Extract the (x, y) coordinate from the center of the cell holding the provided text.  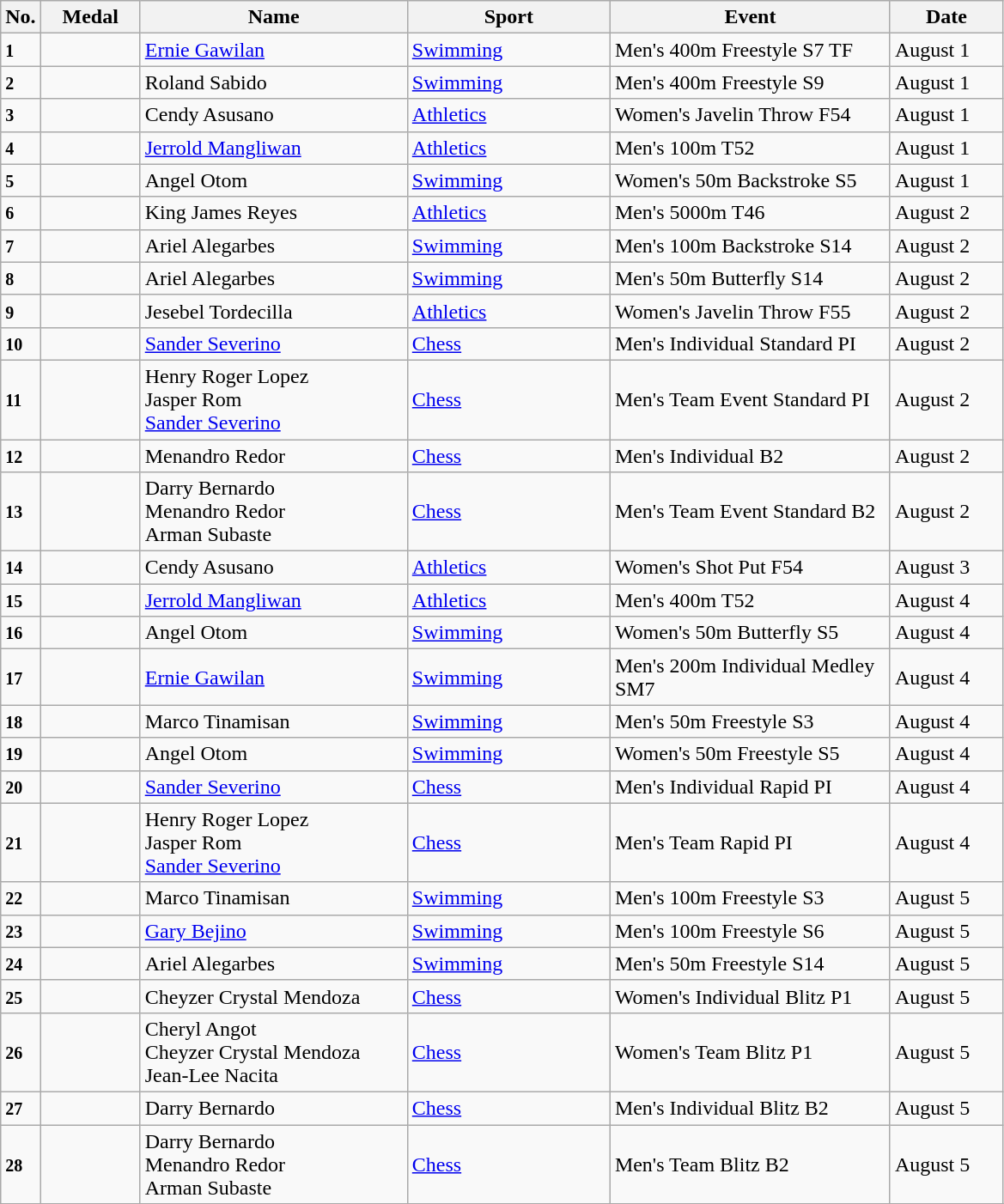
Men's 400m Freestyle S9 (750, 82)
20 (21, 787)
Men's Individual Rapid PI (750, 787)
Medal (90, 17)
16 (21, 633)
Men's 400m T52 (750, 600)
11 (21, 399)
Men's 50m Freestyle S3 (750, 721)
27 (21, 1108)
No. (21, 17)
Women's Shot Put F54 (750, 568)
14 (21, 568)
22 (21, 898)
Men's Team Event Standard B2 (750, 512)
Women's 50m Backstroke S5 (750, 180)
Men's Team Blitz B2 (750, 1164)
Men's 100m Backstroke S14 (750, 246)
Darry Bernardo (273, 1108)
Men's 100m Freestyle S6 (750, 931)
King James Reyes (273, 213)
2 (21, 82)
9 (21, 311)
3 (21, 115)
7 (21, 246)
Men's 200m Individual Medley SM7 (750, 677)
Cheryl AngotCheyzer Crystal MendozaJean-Lee Nacita (273, 1052)
Men's 100m Freestyle S3 (750, 898)
12 (21, 456)
Men's Individual Standard PI (750, 344)
Women's Team Blitz P1 (750, 1052)
Name (273, 17)
6 (21, 213)
August 3 (946, 568)
Women's 50m Butterfly S5 (750, 633)
Men's 5000m T46 (750, 213)
21 (21, 842)
Women's Individual Blitz P1 (750, 996)
25 (21, 996)
24 (21, 964)
10 (21, 344)
Women's 50m Freestyle S5 (750, 754)
Men's 50m Freestyle S14 (750, 964)
Men's Team Event Standard PI (750, 399)
13 (21, 512)
Date (946, 17)
4 (21, 148)
Event (750, 17)
Gary Bejino (273, 931)
Women's Javelin Throw F54 (750, 115)
Women's Javelin Throw F55 (750, 311)
18 (21, 721)
28 (21, 1164)
17 (21, 677)
19 (21, 754)
Men's Team Rapid PI (750, 842)
15 (21, 600)
23 (21, 931)
Roland Sabido (273, 82)
Men's 50m Butterfly S14 (750, 278)
5 (21, 180)
Menandro Redor (273, 456)
8 (21, 278)
Men's 100m T52 (750, 148)
26 (21, 1052)
Men's 400m Freestyle S7 TF (750, 50)
Cheyzer Crystal Mendoza (273, 996)
1 (21, 50)
Sport (508, 17)
Men's Individual Blitz B2 (750, 1108)
Men's Individual B2 (750, 456)
Jesebel Tordecilla (273, 311)
